Capture the cell that displays the provided text and extract its [X, Y] central coordinate. 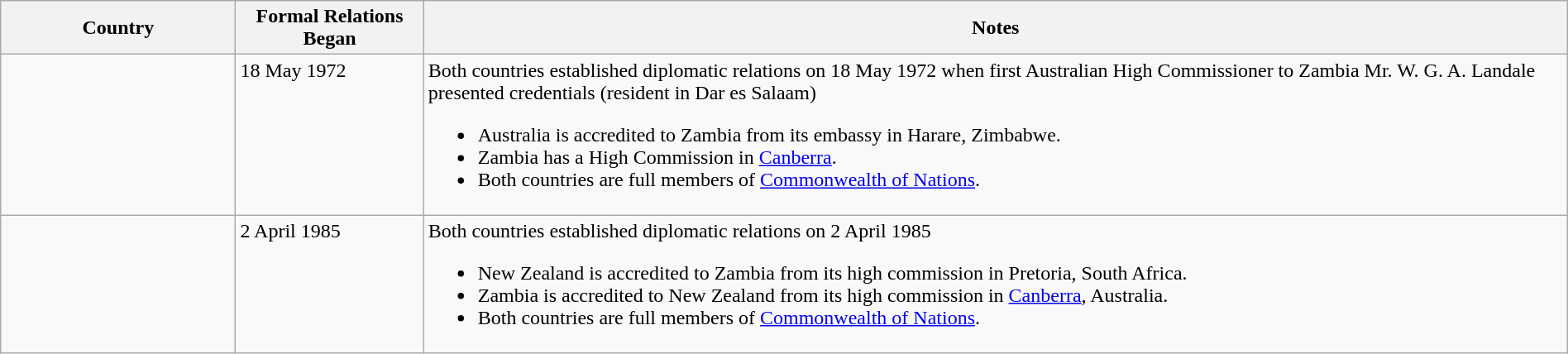
Notes [996, 28]
2 April 1985 [329, 285]
18 May 1972 [329, 135]
Country [118, 28]
Formal Relations Began [329, 28]
